For the text-containing cell, return its midpoint in [X, Y] coordinate format. 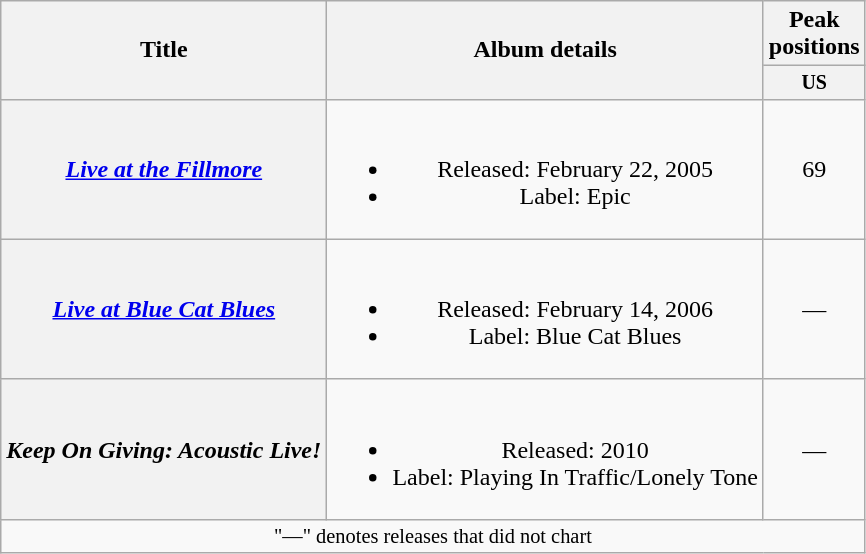
Released: February 14, 2006Label: Blue Cat Blues [545, 309]
Album details [545, 50]
US [814, 82]
Released: 2010Label: Playing In Traffic/Lonely Tone [545, 449]
Live at Blue Cat Blues [164, 309]
"—" denotes releases that did not chart [433, 536]
69 [814, 169]
Live at the Fillmore [164, 169]
Released: February 22, 2005Label: Epic [545, 169]
Keep On Giving: Acoustic Live! [164, 449]
Peak positions [814, 34]
Title [164, 50]
